Capture the cell that displays the provided text and extract its [x, y] central coordinate. 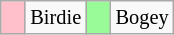
Birdie [56, 17]
Bogey [142, 17]
